Return (X, Y) of the center of cell containing provided text 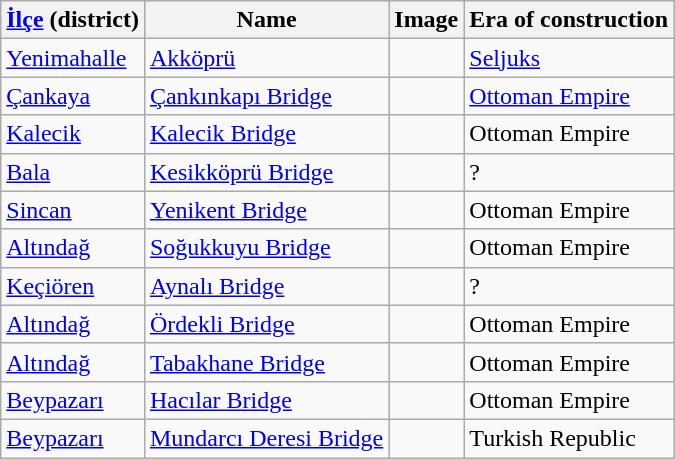
Turkish Republic (569, 438)
Image (426, 20)
İlçe (district) (73, 20)
Çankaya (73, 96)
Yenimahalle (73, 58)
Soğukkuyu Bridge (266, 248)
Yenikent Bridge (266, 210)
Bala (73, 172)
Mundarcı Deresi Bridge (266, 438)
Era of construction (569, 20)
Kalecik (73, 134)
Aynalı Bridge (266, 286)
Çankınkapı Bridge (266, 96)
Seljuks (569, 58)
Akköprü (266, 58)
Ördekli Bridge (266, 324)
Keçiören (73, 286)
Kesikköprü Bridge (266, 172)
Sincan (73, 210)
Name (266, 20)
Hacılar Bridge (266, 400)
Tabakhane Bridge (266, 362)
Kalecik Bridge (266, 134)
